Find where the given text appears and provide that cell's center as (X, Y) coordinate. 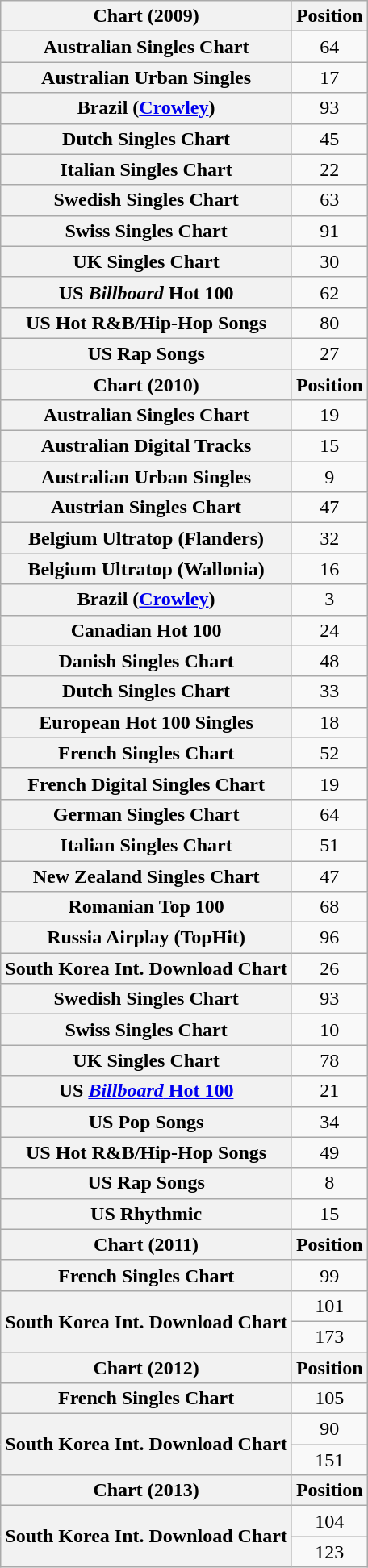
European Hot 100 Singles (147, 722)
Australian Digital Tracks (147, 446)
30 (329, 261)
63 (329, 200)
21 (329, 1091)
33 (329, 692)
91 (329, 231)
Chart (2009) (147, 16)
New Zealand Singles Chart (147, 876)
Canadian Hot 100 (147, 630)
17 (329, 77)
24 (329, 630)
51 (329, 845)
8 (329, 1183)
78 (329, 1060)
96 (329, 938)
52 (329, 753)
101 (329, 1306)
27 (329, 353)
26 (329, 968)
Russia Airplay (TopHit) (147, 938)
US Pop Songs (147, 1122)
10 (329, 1030)
French Digital Singles Chart (147, 784)
151 (329, 1460)
Belgium Ultratop (Flanders) (147, 538)
90 (329, 1429)
9 (329, 477)
Chart (2012) (147, 1368)
German Singles Chart (147, 814)
US Rhythmic (147, 1214)
62 (329, 292)
3 (329, 600)
80 (329, 323)
45 (329, 139)
Belgium Ultratop (Wallonia) (147, 569)
34 (329, 1122)
Chart (2013) (147, 1491)
Romanian Top 100 (147, 907)
105 (329, 1399)
48 (329, 661)
104 (329, 1521)
32 (329, 538)
Austrian Singles Chart (147, 508)
49 (329, 1152)
Chart (2011) (147, 1244)
173 (329, 1336)
Chart (2010) (147, 385)
Danish Singles Chart (147, 661)
68 (329, 907)
99 (329, 1275)
22 (329, 169)
123 (329, 1552)
16 (329, 569)
18 (329, 722)
